Search for the cell housing the specified text and yield its (X, Y) center coordinate. 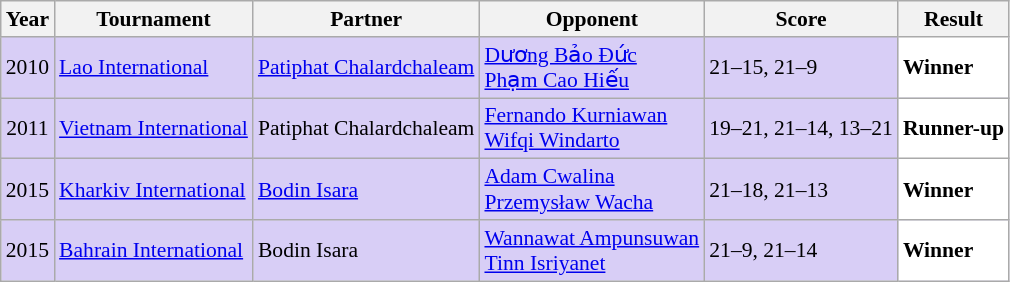
Lao International (154, 68)
2011 (28, 128)
21–18, 21–13 (801, 190)
Opponent (592, 19)
Fernando Kurniawan Wifqi Windarto (592, 128)
21–9, 21–14 (801, 250)
Kharkiv International (154, 190)
Dương Bảo Đức Phạm Cao Hiếu (592, 68)
Adam Cwalina Przemysław Wacha (592, 190)
2010 (28, 68)
Runner-up (954, 128)
Tournament (154, 19)
Score (801, 19)
Wannawat Ampunsuwan Tinn Isriyanet (592, 250)
Year (28, 19)
21–15, 21–9 (801, 68)
Vietnam International (154, 128)
Result (954, 19)
Partner (366, 19)
19–21, 21–14, 13–21 (801, 128)
Bahrain International (154, 250)
